Pinpoint the cell where the given text exists, returning its [X, Y] midpoint coordinate. 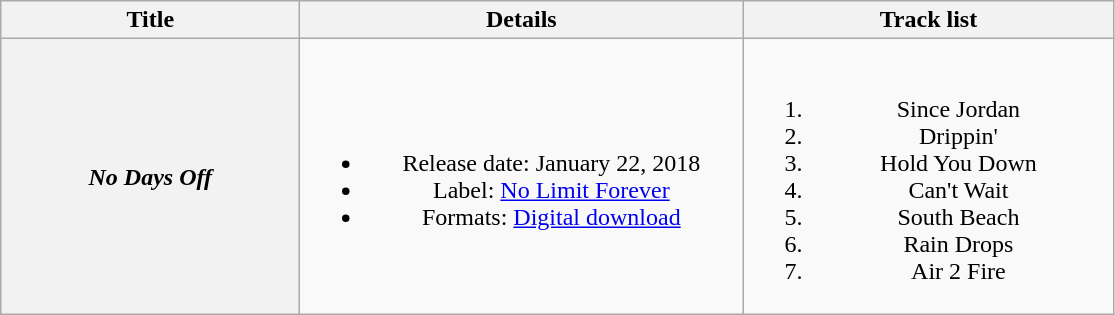
Details [522, 20]
No Days Off [150, 176]
Release date: January 22, 2018Label: No Limit ForeverFormats: Digital download [522, 176]
Title [150, 20]
Since JordanDrippin'Hold You DownCan't WaitSouth BeachRain DropsAir 2 Fire [928, 176]
Track list [928, 20]
